Identify which cell holds the provided text, then report its [x, y] central coordinate. 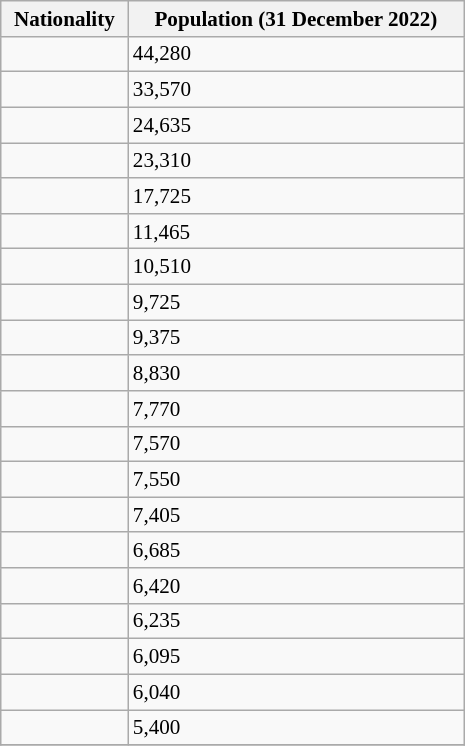
11,465 [296, 230]
9,725 [296, 302]
Nationality [64, 18]
24,635 [296, 124]
6,095 [296, 656]
7,405 [296, 514]
5,400 [296, 728]
7,550 [296, 480]
7,770 [296, 408]
9,375 [296, 338]
Population (31 December 2022) [296, 18]
23,310 [296, 160]
6,235 [296, 620]
6,685 [296, 550]
33,570 [296, 90]
17,725 [296, 196]
7,570 [296, 444]
10,510 [296, 266]
6,420 [296, 586]
44,280 [296, 54]
8,830 [296, 372]
6,040 [296, 692]
